Detect which cell encompasses the target text, then output its (x, y) center coordinate. 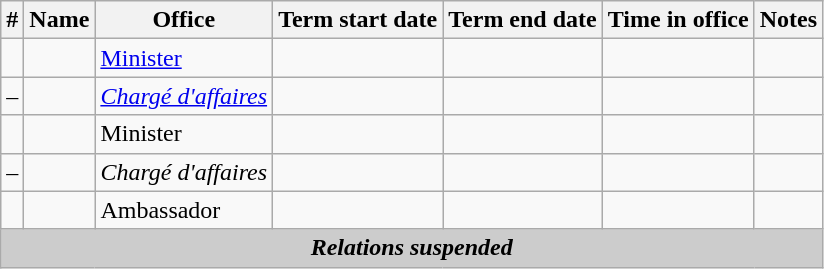
Name (60, 20)
Notes (788, 20)
Relations suspended (412, 248)
Term start date (358, 20)
Office (184, 20)
# (12, 20)
Term end date (523, 20)
Time in office (678, 20)
Ambassador (184, 210)
